Detect which cell encompasses the target text, then output its [X, Y] center coordinate. 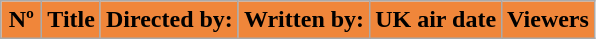
Nº [22, 20]
UK air date [436, 20]
Directed by: [169, 20]
Title [72, 20]
Viewers [548, 20]
Written by: [304, 20]
